Identify which cell holds the provided text, then report its [X, Y] central coordinate. 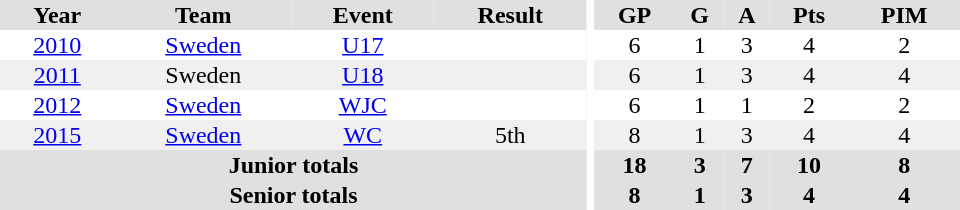
5th [511, 135]
Result [511, 15]
U17 [363, 45]
2015 [58, 135]
Team [204, 15]
WC [363, 135]
18 [635, 165]
2012 [58, 105]
G [700, 15]
Year [58, 15]
2010 [58, 45]
WJC [363, 105]
10 [810, 165]
2011 [58, 75]
PIM [904, 15]
Pts [810, 15]
GP [635, 15]
Junior totals [294, 165]
A [747, 15]
U18 [363, 75]
7 [747, 165]
Event [363, 15]
Senior totals [294, 195]
